Determine the (X, Y) coordinate at the center of the cell enclosing the given text.  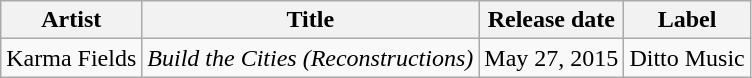
May 27, 2015 (552, 58)
Ditto Music (687, 58)
Release date (552, 20)
Label (687, 20)
Karma Fields (72, 58)
Build the Cities (Reconstructions) (310, 58)
Title (310, 20)
Artist (72, 20)
